Extract the [x, y] coordinate from the center of the cell holding the provided text.  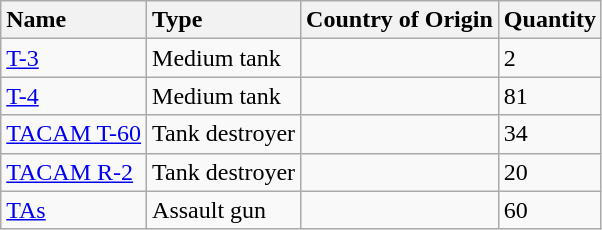
34 [550, 134]
TACAM T-60 [74, 134]
T-4 [74, 96]
60 [550, 210]
20 [550, 172]
TAs [74, 210]
Assault gun [224, 210]
Country of Origin [400, 20]
Quantity [550, 20]
TACAM R-2 [74, 172]
Name [74, 20]
2 [550, 58]
81 [550, 96]
Type [224, 20]
T-3 [74, 58]
